Find where the given text appears and provide that cell's center as [x, y] coordinate. 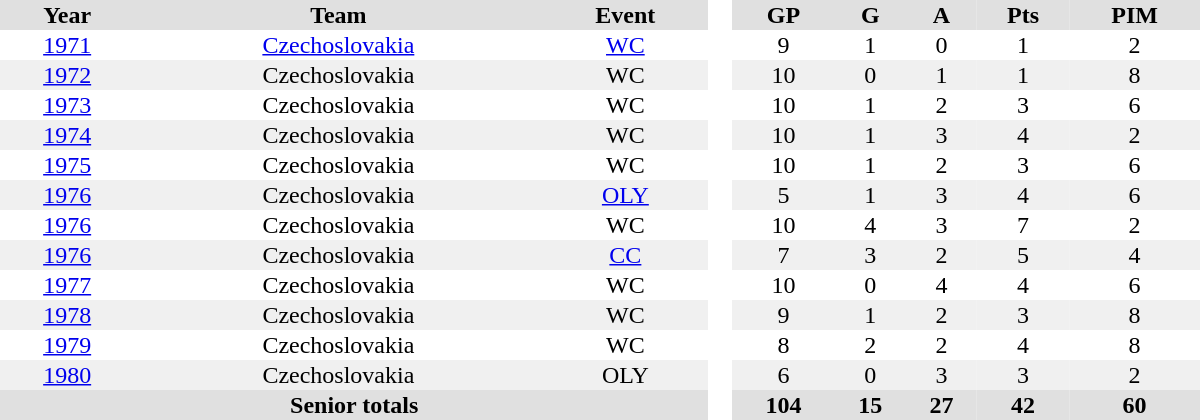
1978 [67, 315]
42 [1023, 405]
1979 [67, 345]
60 [1134, 405]
A [942, 15]
1972 [67, 75]
1975 [67, 165]
1973 [67, 105]
1977 [67, 285]
CC [625, 255]
Pts [1023, 15]
Team [338, 15]
Senior totals [354, 405]
104 [784, 405]
Event [625, 15]
27 [942, 405]
1971 [67, 45]
PIM [1134, 15]
Year [67, 15]
GP [784, 15]
1974 [67, 135]
1980 [67, 375]
15 [870, 405]
G [870, 15]
